Pinpoint the cell where the given text exists, returning its (X, Y) midpoint coordinate. 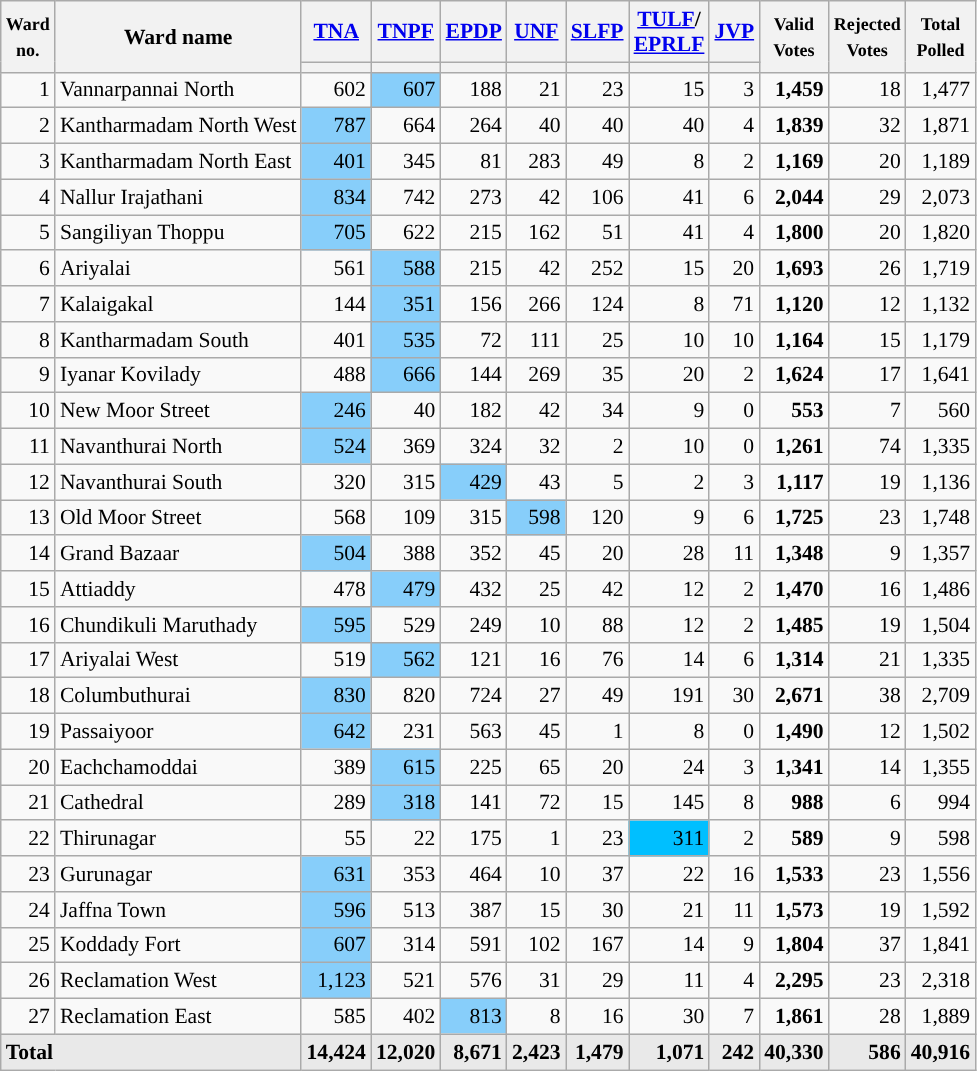
464 (473, 874)
1,189 (940, 162)
TotalPolled (940, 36)
1,169 (794, 162)
563 (473, 732)
Kantharmadam North West (178, 126)
EPDP (473, 32)
1,641 (940, 375)
561 (336, 269)
622 (406, 233)
124 (598, 304)
Reclamation East (178, 1017)
602 (336, 90)
266 (536, 304)
Ariyalai (178, 269)
188 (473, 90)
2,295 (794, 981)
Kantharmadam North East (178, 162)
585 (336, 1017)
1,573 (794, 910)
TNPF (406, 32)
787 (336, 126)
479 (406, 589)
New Moor Street (178, 411)
246 (336, 411)
524 (336, 447)
1,804 (794, 945)
111 (536, 340)
1,719 (940, 269)
521 (406, 981)
830 (336, 696)
742 (406, 197)
Ariyalai West (178, 660)
1,341 (794, 767)
1,348 (794, 554)
1,123 (336, 981)
705 (336, 233)
156 (473, 304)
40,330 (794, 1052)
273 (473, 197)
813 (473, 1017)
1,800 (794, 233)
513 (406, 910)
1,136 (940, 482)
1,485 (794, 625)
Grand Bazaar (178, 554)
560 (940, 411)
478 (336, 589)
Cathedral (178, 803)
Eachchamoddai (178, 767)
994 (940, 803)
576 (473, 981)
2,671 (794, 696)
1,357 (940, 554)
352 (473, 554)
345 (406, 162)
264 (473, 126)
591 (473, 945)
320 (336, 482)
231 (406, 732)
834 (336, 197)
311 (670, 839)
1,533 (794, 874)
Nallur Irajathani (178, 197)
488 (336, 375)
167 (598, 945)
402 (406, 1017)
504 (336, 554)
RejectedVotes (868, 36)
387 (473, 910)
31 (536, 981)
Thirunagar (178, 839)
65 (536, 767)
595 (336, 625)
14,424 (336, 1052)
175 (473, 839)
252 (598, 269)
1,504 (940, 625)
81 (473, 162)
1,490 (794, 732)
109 (406, 518)
88 (598, 625)
Attiaddy (178, 589)
1,624 (794, 375)
1,179 (940, 340)
1,479 (598, 1052)
13 (28, 518)
988 (794, 803)
1,164 (794, 340)
2,709 (940, 696)
2,044 (794, 197)
1,861 (794, 1017)
519 (336, 660)
314 (406, 945)
1,071 (670, 1052)
TNA (336, 32)
1,459 (794, 90)
ValidVotes (794, 36)
1,477 (940, 90)
Kantharmadam South (178, 340)
432 (473, 589)
Old Moor Street (178, 518)
1,486 (940, 589)
121 (473, 660)
1,748 (940, 518)
589 (794, 839)
1,592 (940, 910)
SLFP (598, 32)
631 (336, 874)
249 (473, 625)
242 (734, 1052)
289 (336, 803)
562 (406, 660)
Chundikuli Maruthady (178, 625)
553 (794, 411)
8,671 (473, 1052)
1,871 (940, 126)
642 (336, 732)
43 (536, 482)
102 (536, 945)
318 (406, 803)
1,502 (940, 732)
Iyanar Kovilady (178, 375)
Koddady Fort (178, 945)
74 (868, 447)
724 (473, 696)
820 (406, 696)
Wardno. (28, 36)
35 (598, 375)
269 (536, 375)
1,132 (940, 304)
Navanthurai North (178, 447)
34 (598, 411)
324 (473, 447)
Total (152, 1052)
568 (336, 518)
Columbuthurai (178, 696)
225 (473, 767)
Passaiyoor (178, 732)
182 (473, 411)
71 (734, 304)
106 (598, 197)
38 (868, 696)
1,725 (794, 518)
191 (670, 696)
2,423 (536, 1052)
76 (598, 660)
283 (536, 162)
666 (406, 375)
1,839 (794, 126)
Gurunagar (178, 874)
529 (406, 625)
Vannarpannai North (178, 90)
40,916 (940, 1052)
1,889 (940, 1017)
51 (598, 233)
1,556 (940, 874)
1,355 (940, 767)
1,820 (940, 233)
1,314 (794, 660)
615 (406, 767)
UNF (536, 32)
1,470 (794, 589)
588 (406, 269)
Sangiliyan Thoppu (178, 233)
Navanthurai South (178, 482)
2,318 (940, 981)
120 (598, 518)
1,120 (794, 304)
2,073 (940, 197)
1,841 (940, 945)
369 (406, 447)
JVP (734, 32)
664 (406, 126)
TULF/EPRLF (670, 32)
353 (406, 874)
351 (406, 304)
141 (473, 803)
162 (536, 233)
1,693 (794, 269)
55 (336, 839)
586 (868, 1052)
535 (406, 340)
429 (473, 482)
145 (670, 803)
388 (406, 554)
1,261 (794, 447)
Kalaigakal (178, 304)
389 (336, 767)
12,020 (406, 1052)
Jaffna Town (178, 910)
Reclamation West (178, 981)
1,117 (794, 482)
596 (336, 910)
Ward name (178, 36)
